Return (x, y) of the center of cell containing provided text 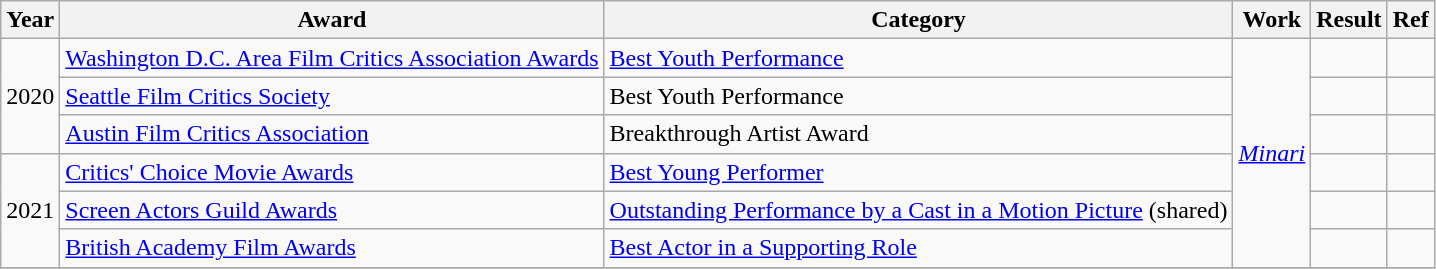
2020 (30, 96)
Best Actor in a Supporting Role (918, 248)
Category (918, 20)
Austin Film Critics Association (332, 134)
Minari (1272, 153)
Outstanding Performance by a Cast in a Motion Picture (shared) (918, 210)
Work (1272, 20)
Seattle Film Critics Society (332, 96)
British Academy Film Awards (332, 248)
Best Young Performer (918, 172)
Ref (1410, 20)
Result (1349, 20)
Critics' Choice Movie Awards (332, 172)
Screen Actors Guild Awards (332, 210)
Washington D.C. Area Film Critics Association Awards (332, 58)
Year (30, 20)
Award (332, 20)
2021 (30, 210)
Breakthrough Artist Award (918, 134)
